Return (X, Y) of the center of cell containing provided text 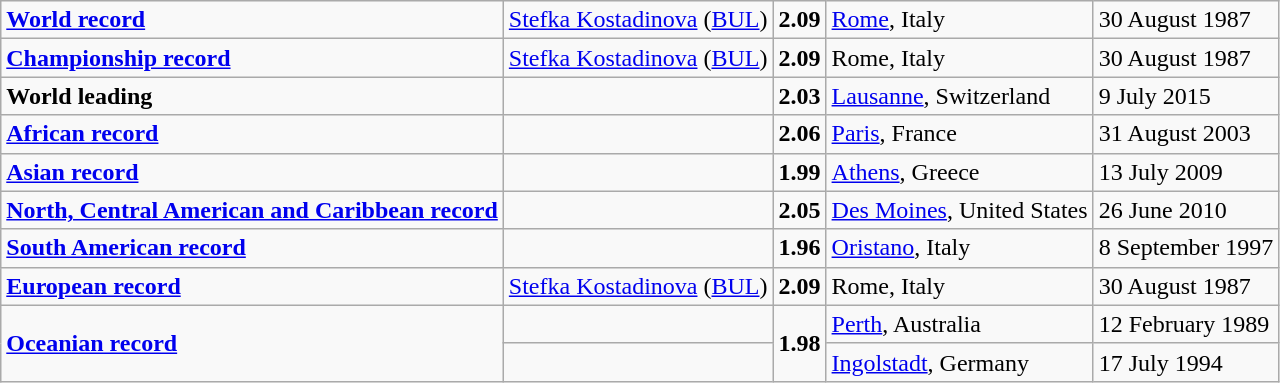
12 February 1989 (1186, 324)
Des Moines, United States (960, 210)
1.99 (800, 172)
Oceanian record (252, 343)
2.03 (800, 96)
Perth, Australia (960, 324)
European record (252, 286)
17 July 1994 (1186, 362)
1.96 (800, 248)
9 July 2015 (1186, 96)
1.98 (800, 343)
2.05 (800, 210)
South American record (252, 248)
African record (252, 134)
Asian record (252, 172)
World leading (252, 96)
Championship record (252, 58)
2.06 (800, 134)
Oristano, Italy (960, 248)
North, Central American and Caribbean record (252, 210)
8 September 1997 (1186, 248)
Paris, France (960, 134)
13 July 2009 (1186, 172)
Athens, Greece (960, 172)
31 August 2003 (1186, 134)
World record (252, 20)
Ingolstadt, Germany (960, 362)
26 June 2010 (1186, 210)
Lausanne, Switzerland (960, 96)
